Output the (X, Y) coordinate of the center of the cell containing the given text.  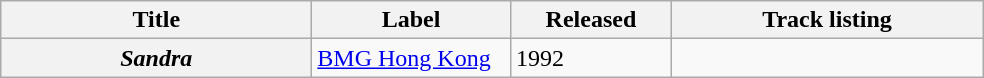
Track listing (826, 20)
Released (590, 20)
Label (412, 20)
Title (156, 20)
1992 (590, 58)
Sandra (156, 58)
BMG Hong Kong (412, 58)
